For the text-containing cell, return its midpoint in [x, y] coordinate format. 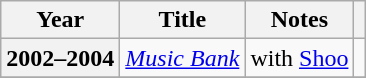
Year [60, 20]
with Shoo [300, 58]
Title [182, 20]
Music Bank [182, 58]
2002–2004 [60, 58]
Notes [300, 20]
